Extract the (x, y) coordinate from the center of the cell holding the provided text.  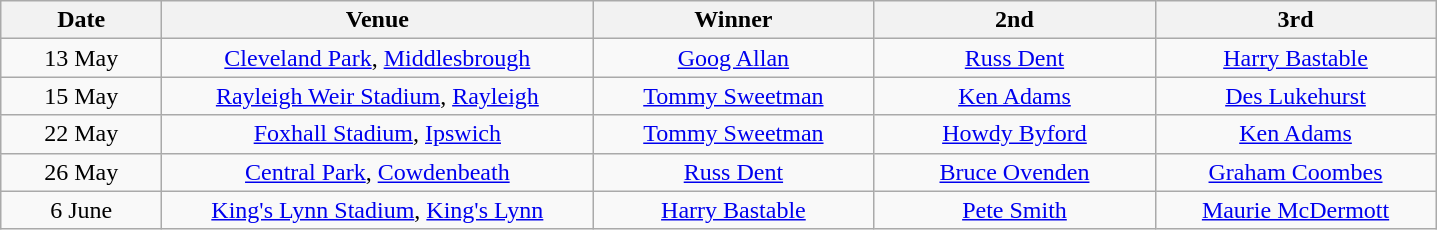
Winner (734, 20)
Bruce Ovenden (1014, 172)
Pete Smith (1014, 210)
22 May (82, 134)
Howdy Byford (1014, 134)
Cleveland Park, Middlesbrough (378, 58)
6 June (82, 210)
King's Lynn Stadium, King's Lynn (378, 210)
Rayleigh Weir Stadium, Rayleigh (378, 96)
Maurie McDermott (1296, 210)
2nd (1014, 20)
Date (82, 20)
26 May (82, 172)
15 May (82, 96)
Graham Coombes (1296, 172)
13 May (82, 58)
Goog Allan (734, 58)
Venue (378, 20)
Central Park, Cowdenbeath (378, 172)
Des Lukehurst (1296, 96)
Foxhall Stadium, Ipswich (378, 134)
3rd (1296, 20)
